Search for the cell housing the specified text and yield its (X, Y) center coordinate. 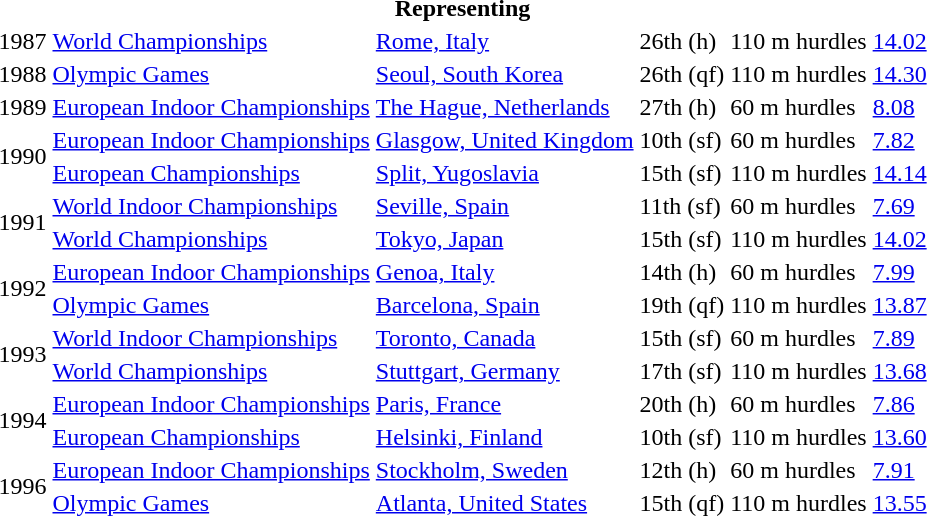
Barcelona, Spain (504, 305)
Glasgow, United Kingdom (504, 140)
The Hague, Netherlands (504, 107)
Split, Yugoslavia (504, 173)
Tokyo, Japan (504, 239)
Toronto, Canada (504, 338)
14th (h) (682, 272)
Seoul, South Korea (504, 74)
27th (h) (682, 107)
Rome, Italy (504, 41)
Paris, France (504, 404)
12th (h) (682, 470)
17th (sf) (682, 371)
11th (sf) (682, 206)
Seville, Spain (504, 206)
26th (h) (682, 41)
Stockholm, Sweden (504, 470)
19th (qf) (682, 305)
26th (qf) (682, 74)
20th (h) (682, 404)
Genoa, Italy (504, 272)
Stuttgart, Germany (504, 371)
Helsinki, Finland (504, 437)
